Capture the cell that displays the provided text and extract its [x, y] central coordinate. 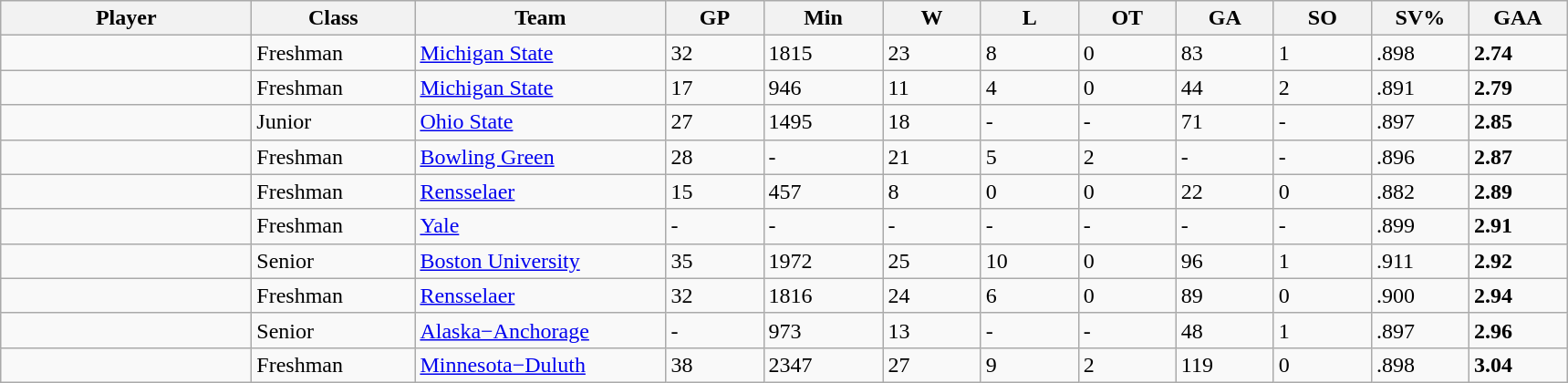
GAA [1518, 18]
17 [715, 88]
38 [715, 365]
21 [932, 157]
OT [1127, 18]
.900 [1419, 295]
71 [1224, 122]
2.92 [1518, 261]
SV% [1419, 18]
.891 [1419, 88]
6 [1029, 295]
GA [1224, 18]
2.85 [1518, 122]
Alaska−Anchorage [540, 330]
2.79 [1518, 88]
Class [334, 18]
2347 [823, 365]
SO [1323, 18]
Bowling Green [540, 157]
457 [823, 191]
83 [1224, 53]
9 [1029, 365]
48 [1224, 330]
3.04 [1518, 365]
1495 [823, 122]
Junior [334, 122]
GP [715, 18]
.899 [1419, 226]
.911 [1419, 261]
1815 [823, 53]
.882 [1419, 191]
2.87 [1518, 157]
2.89 [1518, 191]
10 [1029, 261]
Player [126, 18]
5 [1029, 157]
1972 [823, 261]
W [932, 18]
Yale [540, 226]
119 [1224, 365]
35 [715, 261]
Boston University [540, 261]
Minnesota−Duluth [540, 365]
Min [823, 18]
22 [1224, 191]
946 [823, 88]
2.94 [1518, 295]
13 [932, 330]
2.74 [1518, 53]
1816 [823, 295]
2.96 [1518, 330]
25 [932, 261]
44 [1224, 88]
96 [1224, 261]
15 [715, 191]
89 [1224, 295]
L [1029, 18]
24 [932, 295]
11 [932, 88]
4 [1029, 88]
973 [823, 330]
28 [715, 157]
2.91 [1518, 226]
Team [540, 18]
23 [932, 53]
18 [932, 122]
Ohio State [540, 122]
.896 [1419, 157]
